Determine the [x, y] coordinate at the center of the cell enclosing the given text.  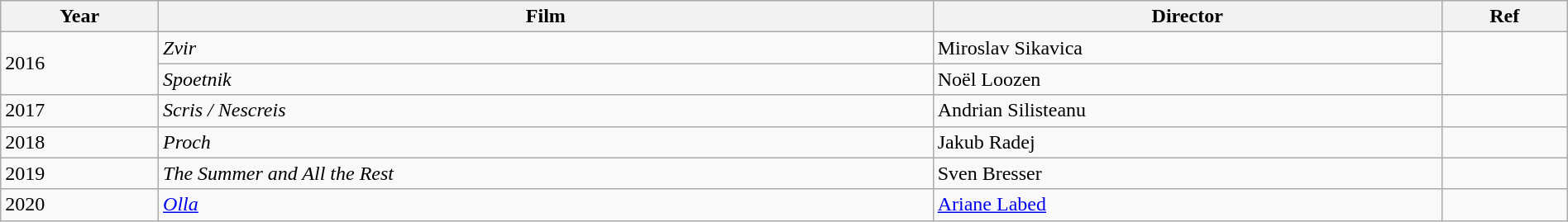
Zvir [546, 48]
Scris / Nescreis [546, 111]
Noël Loozen [1188, 79]
Ariane Labed [1188, 205]
Olla [546, 205]
Director [1188, 17]
2018 [79, 142]
2020 [79, 205]
Spoetnik [546, 79]
The Summer and All the Rest [546, 173]
Jakub Radej [1188, 142]
2019 [79, 173]
Miroslav Sikavica [1188, 48]
Proch [546, 142]
2016 [79, 64]
Sven Bresser [1188, 173]
Andrian Silisteanu [1188, 111]
Ref [1504, 17]
Film [546, 17]
2017 [79, 111]
Year [79, 17]
